Determine the (x, y) coordinate at the center of the cell enclosing the given text.  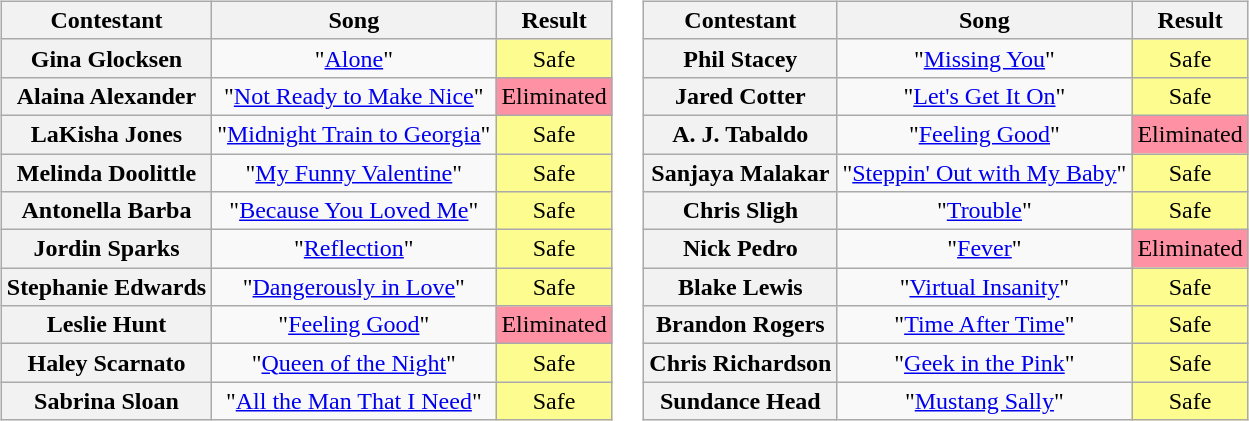
Stephanie Edwards (106, 287)
"Because You Loved Me" (354, 211)
Phil Stacey (740, 58)
"Trouble" (984, 211)
Leslie Hunt (106, 325)
Jordin Sparks (106, 249)
Chris Richardson (740, 363)
Sabrina Sloan (106, 401)
"Not Ready to Make Nice" (354, 96)
Sundance Head (740, 401)
Jared Cotter (740, 96)
Antonella Barba (106, 211)
"Fever" (984, 249)
"Missing You" (984, 58)
"Steppin' Out with My Baby" (984, 173)
A. J. Tabaldo (740, 134)
"All the Man That I Need" (354, 401)
Melinda Doolittle (106, 173)
"Alone" (354, 58)
"Time After Time" (984, 325)
"Mustang Sally" (984, 401)
LaKisha Jones (106, 134)
"Geek in the Pink" (984, 363)
Sanjaya Malakar (740, 173)
Haley Scarnato (106, 363)
Chris Sligh (740, 211)
Alaina Alexander (106, 96)
"Reflection" (354, 249)
"Let's Get It On" (984, 96)
Nick Pedro (740, 249)
"My Funny Valentine" (354, 173)
Brandon Rogers (740, 325)
"Midnight Train to Georgia" (354, 134)
Blake Lewis (740, 287)
"Dangerously in Love" (354, 287)
Gina Glocksen (106, 58)
"Queen of the Night" (354, 363)
"Virtual Insanity" (984, 287)
